Return [x, y] of the center of cell containing provided text 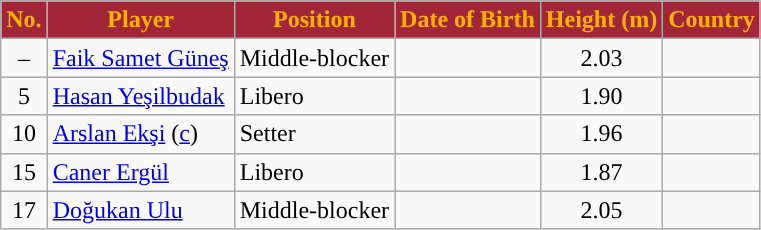
17 [24, 210]
– [24, 58]
1.96 [601, 134]
Caner Ergül [140, 172]
Doğukan Ulu [140, 210]
Height (m) [601, 20]
Setter [314, 134]
Country [712, 20]
No. [24, 20]
5 [24, 96]
Hasan Yeşilbudak [140, 96]
2.05 [601, 210]
10 [24, 134]
1.90 [601, 96]
Position [314, 20]
Player [140, 20]
2.03 [601, 58]
Faik Samet Güneş [140, 58]
1.87 [601, 172]
Arslan Ekşi (c) [140, 134]
15 [24, 172]
Date of Birth [468, 20]
